For the text-containing cell, return its midpoint in (x, y) coordinate format. 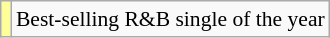
Best-selling R&B single of the year (170, 19)
